Identify which cell holds the provided text, then report its (X, Y) central coordinate. 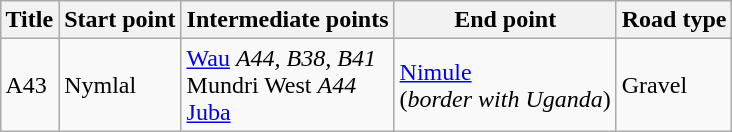
Road type (674, 20)
End point (505, 20)
Nymlal (120, 85)
Nimule(border with Uganda) (505, 85)
A43 (30, 85)
Wau A44, B38, B41 Mundri West A44 Juba (288, 85)
Intermediate points (288, 20)
Title (30, 20)
Gravel (674, 85)
Start point (120, 20)
